Capture the cell that displays the provided text and extract its [x, y] central coordinate. 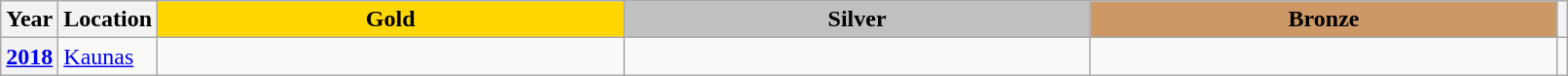
2018 [29, 57]
Year [29, 19]
Location [108, 19]
Kaunas [108, 57]
Silver [857, 19]
Bronze [1324, 19]
Gold [391, 19]
